Identify which cell holds the provided text, then report its [x, y] central coordinate. 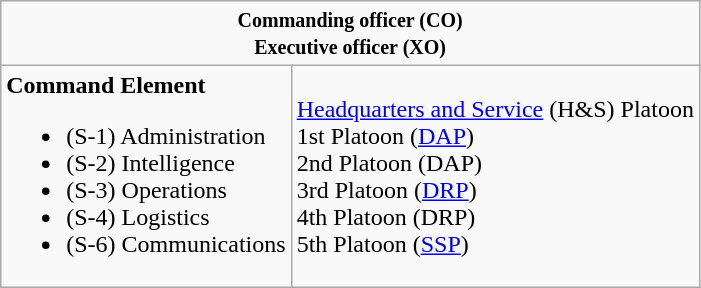
Headquarters and Service (H&S) Platoon1st Platoon (DAP)2nd Platoon (DAP)3rd Platoon (DRP)4th Platoon (DRP)5th Platoon (SSP) [495, 176]
Command Element(S-1) Administration(S-2) Intelligence(S-3) Operations(S-4) Logistics(S-6) Communications [146, 176]
Commanding officer (CO)Executive officer (XO) [350, 34]
